Return the [X, Y] coordinate for the center point of the cell that contains the specified text.  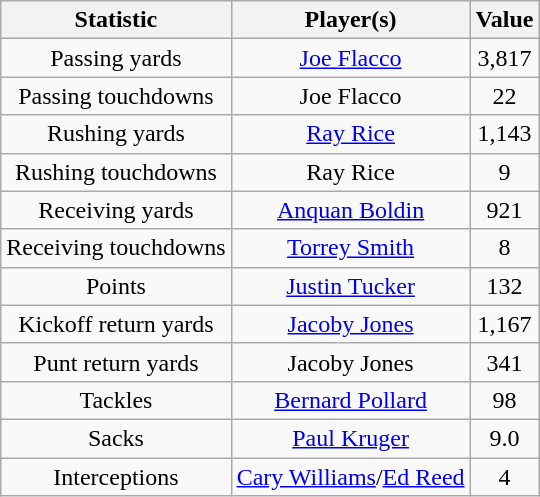
9 [504, 172]
98 [504, 400]
Paul Kruger [350, 438]
Receiving touchdowns [116, 248]
Justin Tucker [350, 286]
Anquan Boldin [350, 210]
Torrey Smith [350, 248]
3,817 [504, 58]
8 [504, 248]
Interceptions [116, 477]
Value [504, 20]
Receiving yards [116, 210]
9.0 [504, 438]
Passing touchdowns [116, 96]
Bernard Pollard [350, 400]
132 [504, 286]
Sacks [116, 438]
921 [504, 210]
Statistic [116, 20]
1,167 [504, 324]
Punt return yards [116, 362]
Tackles [116, 400]
Rushing touchdowns [116, 172]
4 [504, 477]
Points [116, 286]
Player(s) [350, 20]
22 [504, 96]
Kickoff return yards [116, 324]
Passing yards [116, 58]
341 [504, 362]
1,143 [504, 134]
Rushing yards [116, 134]
Cary Williams/Ed Reed [350, 477]
